For the text-containing cell, return its midpoint in [X, Y] coordinate format. 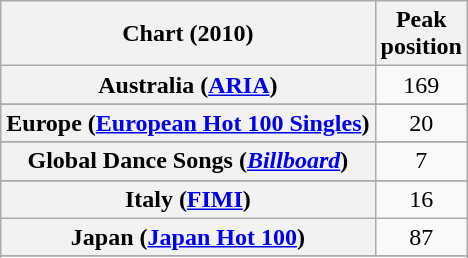
Europe (European Hot 100 Singles) [188, 123]
Chart (2010) [188, 34]
16 [421, 199]
20 [421, 123]
7 [421, 161]
Japan (Japan Hot 100) [188, 237]
Italy (FIMI) [188, 199]
Peakposition [421, 34]
87 [421, 237]
Australia (ARIA) [188, 85]
169 [421, 85]
Global Dance Songs (Billboard) [188, 161]
